Locate the cell with the specified text and output its [X, Y] center coordinate. 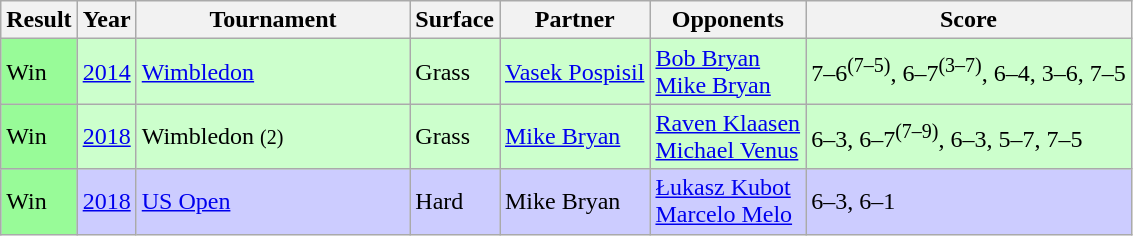
Wimbledon [273, 72]
Łukasz Kubot Marcelo Melo [728, 202]
Tournament [273, 20]
Bob Bryan Mike Bryan [728, 72]
Opponents [728, 20]
US Open [273, 202]
Year [106, 20]
Partner [575, 20]
Surface [455, 20]
2014 [106, 72]
Raven Klaasen Michael Venus [728, 136]
6–3, 6–1 [969, 202]
Vasek Pospisil [575, 72]
7–6(7–5), 6–7(3–7), 6–4, 3–6, 7–5 [969, 72]
Score [969, 20]
6–3, 6–7(7–9), 6–3, 5–7, 7–5 [969, 136]
Hard [455, 202]
Wimbledon (2) [273, 136]
Result [39, 20]
